Identify which cell holds the provided text, then report its (x, y) central coordinate. 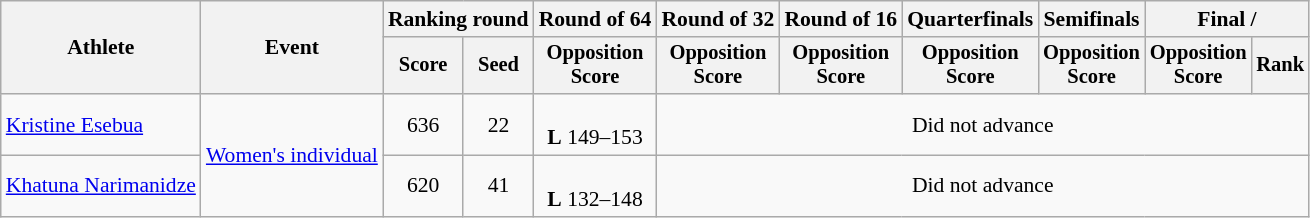
Athlete (101, 48)
L 132–148 (596, 186)
Ranking round (458, 19)
22 (498, 124)
636 (424, 124)
Round of 64 (596, 19)
Seed (498, 66)
Final / (1227, 19)
Semifinals (1092, 19)
Round of 16 (840, 19)
Rank (1280, 66)
Round of 32 (718, 19)
41 (498, 186)
Score (424, 66)
Kristine Esebua (101, 124)
Women's individual (292, 155)
Quarterfinals (970, 19)
L 149–153 (596, 124)
Event (292, 48)
Khatuna Narimanidze (101, 186)
620 (424, 186)
